Provide the [X, Y] coordinate of the cell's center where the given text is located.  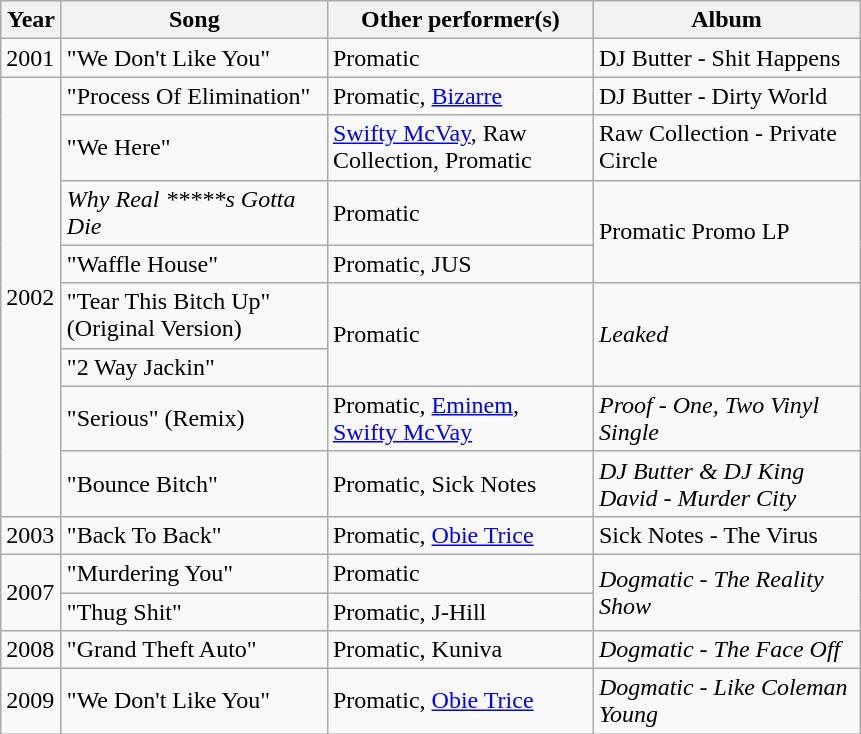
Dogmatic - Like Coleman Young [726, 702]
"Serious" (Remix) [194, 418]
Swifty McVay, Raw Collection, Promatic [460, 148]
"Grand Theft Auto" [194, 650]
Song [194, 20]
Promatic, J-Hill [460, 611]
Promatic, Eminem, Swifty McVay [460, 418]
Year [32, 20]
"Back To Back" [194, 535]
Raw Collection - Private Circle [726, 148]
Promatic, Bizarre [460, 96]
2003 [32, 535]
Dogmatic - The Face Off [726, 650]
Sick Notes - The Virus [726, 535]
Promatic Promo LP [726, 232]
Proof - One, Two Vinyl Single [726, 418]
2002 [32, 297]
DJ Butter - Shit Happens [726, 58]
"Bounce Bitch" [194, 484]
Promatic, Sick Notes [460, 484]
Promatic, Kuniva [460, 650]
2009 [32, 702]
"2 Way Jackin" [194, 367]
Other performer(s) [460, 20]
Why Real *****s Gotta Die [194, 212]
"Process Of Elimination" [194, 96]
DJ Butter & DJ King David - Murder City [726, 484]
2007 [32, 592]
Promatic, JUS [460, 264]
"Murdering You" [194, 573]
"Waffle House" [194, 264]
2001 [32, 58]
"Thug Shit" [194, 611]
Album [726, 20]
Dogmatic - The Reality Show [726, 592]
Leaked [726, 334]
DJ Butter - Dirty World [726, 96]
"Tear This Bitch Up" (Original Version) [194, 316]
2008 [32, 650]
"We Here" [194, 148]
